Scan for the cell matching the given text and deliver its (X, Y) coordinate at center. 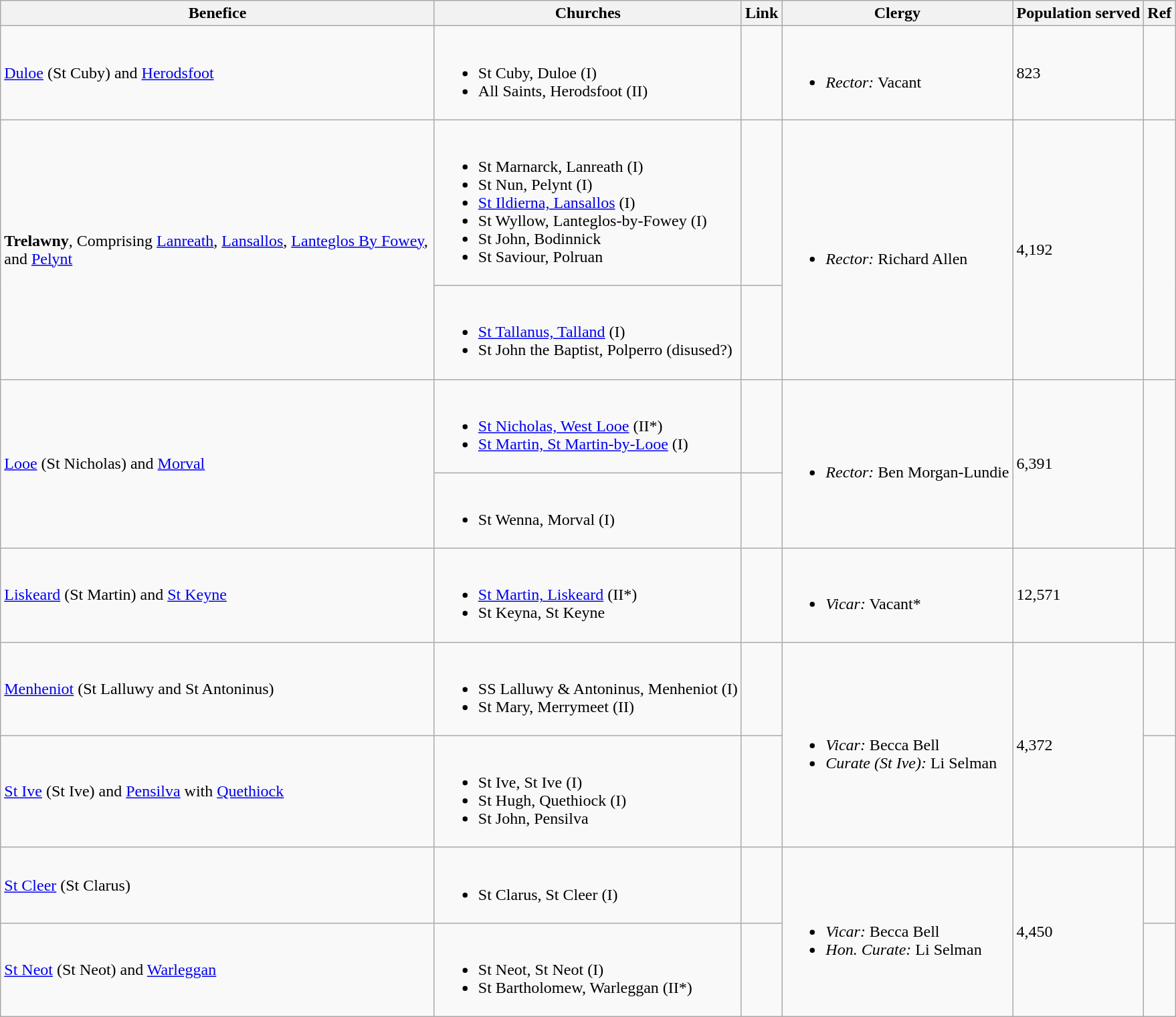
Duloe (St Cuby) and Herodsfoot (218, 73)
4,450 (1078, 932)
St Wenna, Morval (I) (587, 511)
Menheniot (St Lalluwy and St Antoninus) (218, 689)
Rector: Vacant (898, 73)
Benefice (218, 13)
Churches (587, 13)
SS Lalluwy & Antoninus, Menheniot (I)St Mary, Merrymeet (II) (587, 689)
St Neot, St Neot (I)St Bartholomew, Warleggan (II*) (587, 970)
St Nicholas, West Looe (II*)St Martin, St Martin-by-Looe (I) (587, 426)
St Cuby, Duloe (I)All Saints, Herodsfoot (II) (587, 73)
Rector: Richard Allen (898, 249)
St Tallanus, Talland (I)St John the Baptist, Polperro (disused?) (587, 332)
Ref (1160, 13)
St Marnarck, Lanreath (I)St Nun, Pelynt (I)St Ildierna, Lansallos (I)St Wyllow, Lanteglos-by-Fowey (I)St John, BodinnickSt Saviour, Polruan (587, 203)
St Neot (St Neot) and Warleggan (218, 970)
St Clarus, St Cleer (I) (587, 885)
Link (761, 13)
St Ive (St Ive) and Pensilva with Quethiock (218, 792)
12,571 (1078, 595)
6,391 (1078, 464)
Vicar: Vacant* (898, 595)
Liskeard (St Martin) and St Keyne (218, 595)
823 (1078, 73)
Clergy (898, 13)
Trelawny, Comprising Lanreath, Lansallos, Lanteglos By Fowey, and Pelynt (218, 249)
St Cleer (St Clarus) (218, 885)
4,192 (1078, 249)
4,372 (1078, 745)
St Ive, St Ive (I)St Hugh, Quethiock (I)St John, Pensilva (587, 792)
Vicar: Becca BellCurate (St Ive): Li Selman (898, 745)
St Martin, Liskeard (II*)St Keyna, St Keyne (587, 595)
Vicar: Becca BellHon. Curate: Li Selman (898, 932)
Looe (St Nicholas) and Morval (218, 464)
Population served (1078, 13)
Rector: Ben Morgan-Lundie (898, 464)
